For the text-containing cell, return its midpoint in (X, Y) coordinate format. 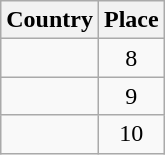
10 (131, 134)
9 (131, 96)
8 (131, 58)
Place (131, 20)
Country (50, 20)
